Return (x, y) of the center of cell containing provided text 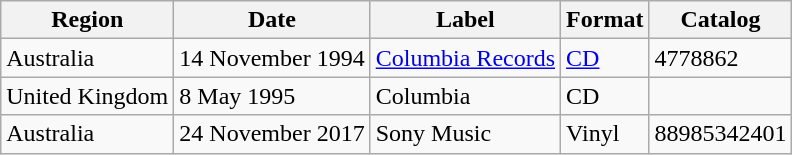
United Kingdom (88, 96)
Label (465, 20)
Columbia (465, 96)
88985342401 (720, 134)
4778862 (720, 58)
Date (272, 20)
Columbia Records (465, 58)
8 May 1995 (272, 96)
Catalog (720, 20)
14 November 1994 (272, 58)
Vinyl (605, 134)
Sony Music (465, 134)
Region (88, 20)
Format (605, 20)
24 November 2017 (272, 134)
